Find where the given text appears and provide that cell's center as [x, y] coordinate. 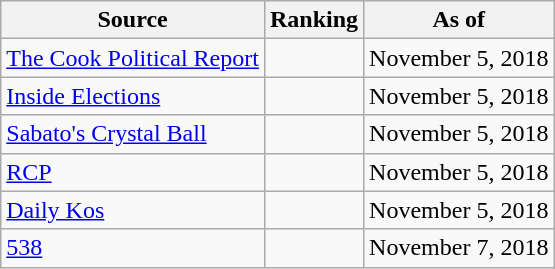
Source [133, 20]
Sabato's Crystal Ball [133, 134]
As of [459, 20]
Daily Kos [133, 210]
RCP [133, 172]
November 7, 2018 [459, 248]
538 [133, 248]
The Cook Political Report [133, 58]
Ranking [314, 20]
Inside Elections [133, 96]
